Detect which cell encompasses the target text, then output its (X, Y) center coordinate. 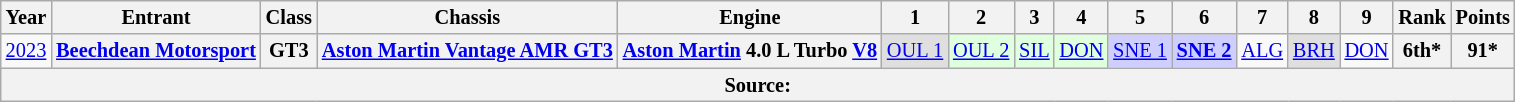
Engine (750, 17)
Class (289, 17)
1 (915, 17)
Year (26, 17)
5 (1140, 17)
8 (1314, 17)
Beechdean Motorsport (156, 51)
Rank (1422, 17)
SNE 2 (1204, 51)
Entrant (156, 17)
Aston Martin Vantage AMR GT3 (468, 51)
Chassis (468, 17)
GT3 (289, 51)
9 (1367, 17)
91* (1483, 51)
BRH (1314, 51)
6 (1204, 17)
2023 (26, 51)
7 (1262, 17)
OUL 2 (981, 51)
6th* (1422, 51)
OUL 1 (915, 51)
Aston Martin 4.0 L Turbo V8 (750, 51)
3 (1034, 17)
2 (981, 17)
ALG (1262, 51)
4 (1081, 17)
Source: (758, 85)
SNE 1 (1140, 51)
Points (1483, 17)
SIL (1034, 51)
